Extract the (x, y) coordinate from the center of the cell holding the provided text.  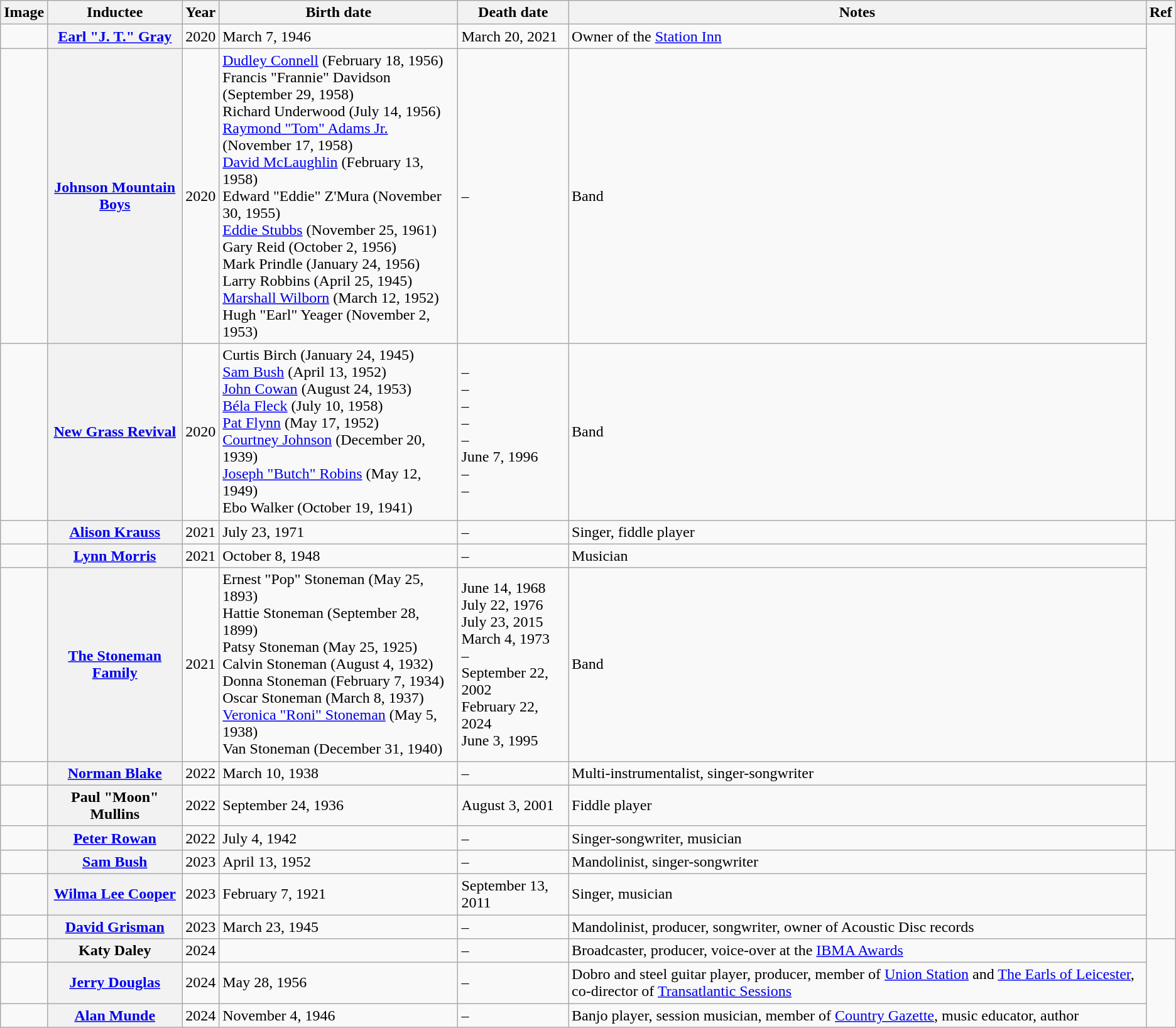
Birth date (339, 13)
Sam Bush (115, 862)
September 13, 2011 (513, 894)
Musician (857, 556)
Fiddle player (857, 805)
New Grass Revival (115, 432)
Peter Rowan (115, 838)
Year (201, 13)
Jerry Douglas (115, 983)
March 20, 2021 (513, 36)
Singer-songwriter, musician (857, 838)
Lynn Morris (115, 556)
Mandolinist, producer, songwriter, owner of Acoustic Disc records (857, 926)
Katy Daley (115, 951)
Wilma Lee Cooper (115, 894)
Notes (857, 13)
– – – – – June 7, 1996 – – (513, 432)
Death date (513, 13)
The Stoneman Family (115, 664)
Broadcaster, producer, voice-over at the IBMA Awards (857, 951)
Paul "Moon" Mullins (115, 805)
September 24, 1936 (339, 805)
Ref (1161, 13)
July 4, 1942 (339, 838)
March 10, 1938 (339, 773)
Image (24, 13)
March 23, 1945 (339, 926)
Owner of the Station Inn (857, 36)
Norman Blake (115, 773)
Alison Krauss (115, 532)
October 8, 1948 (339, 556)
Banjo player, session musician, member of Country Gazette, music educator, author (857, 1015)
November 4, 1946 (339, 1015)
Johnson Mountain Boys (115, 196)
David Grisman (115, 926)
Singer, fiddle player (857, 532)
July 23, 1971 (339, 532)
April 13, 1952 (339, 862)
Dobro and steel guitar player, producer, member of Union Station and The Earls of Leicester, co-director of Transatlantic Sessions (857, 983)
March 7, 1946 (339, 36)
Earl "J. T." Gray (115, 36)
May 28, 1956 (339, 983)
February 7, 1921 (339, 894)
Mandolinist, singer-songwriter (857, 862)
Singer, musician (857, 894)
Multi-instrumentalist, singer-songwriter (857, 773)
June 14, 1968 July 22, 1976 July 23, 2015 March 4, 1973 – September 22, 2002 February 22, 2024 June 3, 1995 (513, 664)
Inductee (115, 13)
Alan Munde (115, 1015)
August 3, 2001 (513, 805)
